Search for the cell housing the specified text and yield its [x, y] center coordinate. 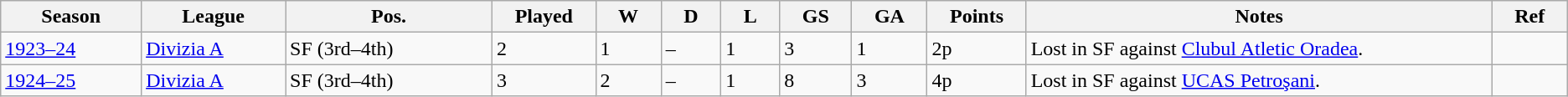
1923–24 [71, 48]
Pos. [389, 17]
Played [544, 17]
League [214, 17]
2p [977, 48]
GS [816, 17]
D [690, 17]
L [750, 17]
Season [71, 17]
GA [890, 17]
Lost in SF against Clubul Atletic Oradea. [1259, 48]
Notes [1259, 17]
4p [977, 80]
W [628, 17]
Ref [1529, 17]
Lost in SF against UCAS Petroşani. [1259, 80]
1924–25 [71, 80]
Points [977, 17]
8 [816, 80]
